Identify which cell holds the provided text, then report its (x, y) central coordinate. 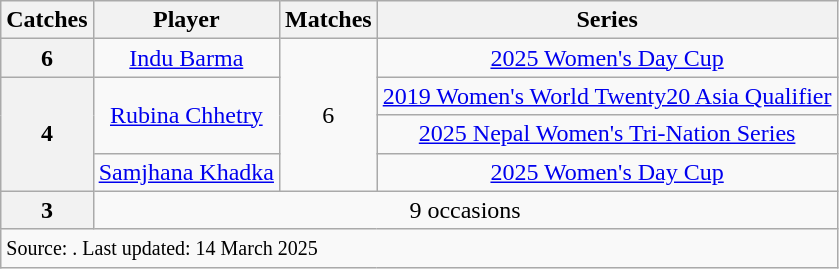
2019 Women's World Twenty20 Asia Qualifier (607, 96)
Rubina Chhetry (186, 115)
4 (47, 134)
Player (186, 20)
2025 Nepal Women's Tri-Nation Series (607, 134)
Source: . Last updated: 14 March 2025 (419, 248)
3 (47, 210)
9 occasions (465, 210)
Catches (47, 20)
Matches (328, 20)
Series (607, 20)
Indu Barma (186, 58)
Samjhana Khadka (186, 172)
